Return [X, Y] of the center of cell containing provided text 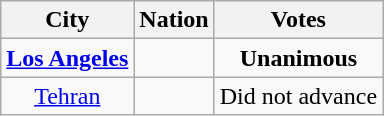
Nation [174, 20]
City [68, 20]
Los Angeles [68, 58]
Did not advance [298, 96]
Tehran [68, 96]
Unanimous [298, 58]
Votes [298, 20]
